Capture the cell that displays the provided text and extract its (X, Y) central coordinate. 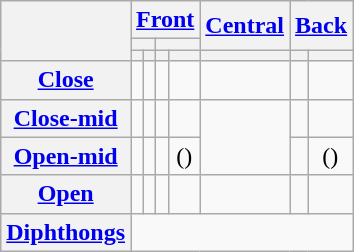
Diphthongs (66, 232)
Close (66, 80)
Front (166, 20)
Close-mid (66, 118)
Open-mid (66, 156)
Open (66, 194)
Central (245, 26)
Back (322, 26)
